Identify which cell holds the provided text, then report its (x, y) central coordinate. 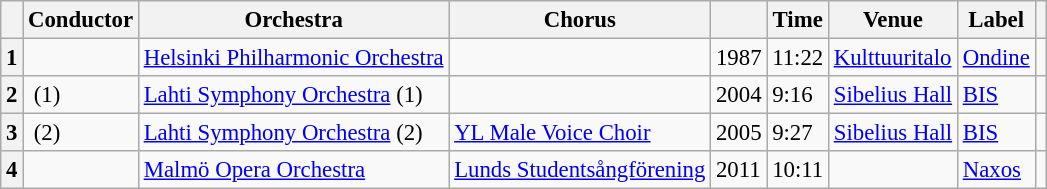
9:27 (798, 133)
2 (12, 95)
2005 (739, 133)
Malmö Opera Orchestra (293, 170)
3 (12, 133)
2004 (739, 95)
Label (996, 20)
Ondine (996, 58)
Time (798, 20)
Chorus (580, 20)
Naxos (996, 170)
4 (12, 170)
2011 (739, 170)
Helsinki Philharmonic Orchestra (293, 58)
10:11 (798, 170)
Lahti Symphony Orchestra (1) (293, 95)
YL Male Voice Choir (580, 133)
Conductor (81, 20)
Venue (892, 20)
Orchestra (293, 20)
Lahti Symphony Orchestra (2) (293, 133)
(1) (81, 95)
9:16 (798, 95)
1987 (739, 58)
(2) (81, 133)
1 (12, 58)
Lunds Studentsångförening (580, 170)
Kulttuuritalo (892, 58)
11:22 (798, 58)
